Scan for the cell matching the given text and deliver its [X, Y] coordinate at center. 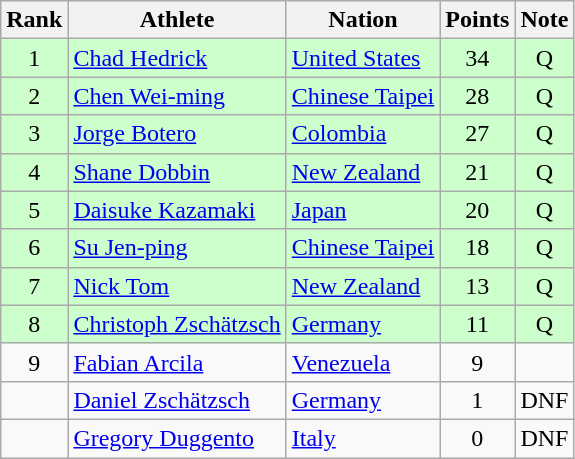
Daisuke Kazamaki [177, 210]
6 [34, 248]
27 [478, 134]
Shane Dobbin [177, 172]
20 [478, 210]
Daniel Zschätzsch [177, 400]
11 [478, 324]
Jorge Botero [177, 134]
3 [34, 134]
Chen Wei-ming [177, 96]
28 [478, 96]
Nick Tom [177, 286]
Nation [363, 20]
Rank [34, 20]
7 [34, 286]
2 [34, 96]
Colombia [363, 134]
21 [478, 172]
Fabian Arcila [177, 362]
Japan [363, 210]
Venezuela [363, 362]
Chad Hedrick [177, 58]
34 [478, 58]
Italy [363, 438]
13 [478, 286]
0 [478, 438]
8 [34, 324]
United States [363, 58]
18 [478, 248]
Athlete [177, 20]
Christoph Zschätzsch [177, 324]
Gregory Duggento [177, 438]
5 [34, 210]
Points [478, 20]
Su Jen-ping [177, 248]
4 [34, 172]
Note [544, 20]
